Pinpoint the cell where the given text exists, returning its (X, Y) midpoint coordinate. 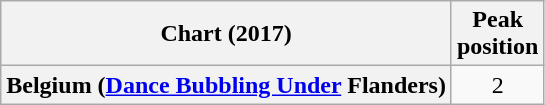
2 (497, 85)
Chart (2017) (226, 34)
Peakposition (497, 34)
Belgium (Dance Bubbling Under Flanders) (226, 85)
